Detect which cell encompasses the target text, then output its (x, y) center coordinate. 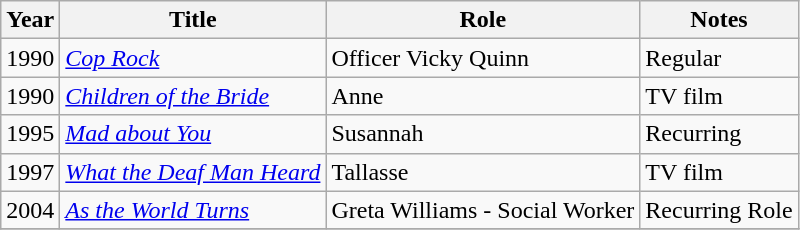
Children of the Bride (193, 96)
Recurring Role (719, 210)
As the World Turns (193, 210)
1995 (30, 134)
Tallasse (483, 172)
Notes (719, 20)
Officer Vicky Quinn (483, 58)
Mad about You (193, 134)
Susannah (483, 134)
What the Deaf Man Heard (193, 172)
Recurring (719, 134)
Greta Williams - Social Worker (483, 210)
1997 (30, 172)
Anne (483, 96)
Role (483, 20)
Regular (719, 58)
Title (193, 20)
Cop Rock (193, 58)
Year (30, 20)
2004 (30, 210)
